For the text-containing cell, return its midpoint in (x, y) coordinate format. 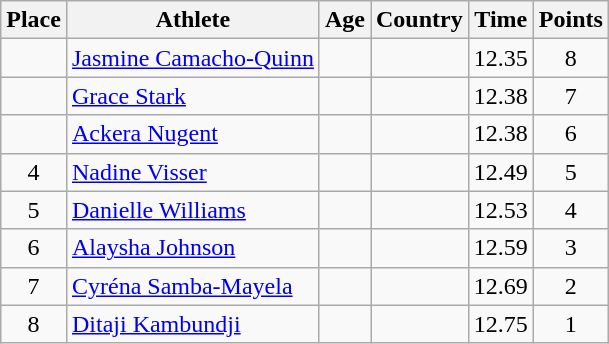
12.69 (500, 286)
Country (419, 20)
Grace Stark (192, 96)
Danielle Williams (192, 210)
3 (570, 248)
12.49 (500, 172)
1 (570, 324)
Jasmine Camacho-Quinn (192, 58)
12.35 (500, 58)
12.59 (500, 248)
Time (500, 20)
12.75 (500, 324)
Ackera Nugent (192, 134)
Place (34, 20)
Age (344, 20)
Cyréna Samba-Mayela (192, 286)
Ditaji Kambundji (192, 324)
12.53 (500, 210)
Athlete (192, 20)
Points (570, 20)
2 (570, 286)
Alaysha Johnson (192, 248)
Nadine Visser (192, 172)
